Return the (x, y) coordinate for the center point of the cell that contains the specified text.  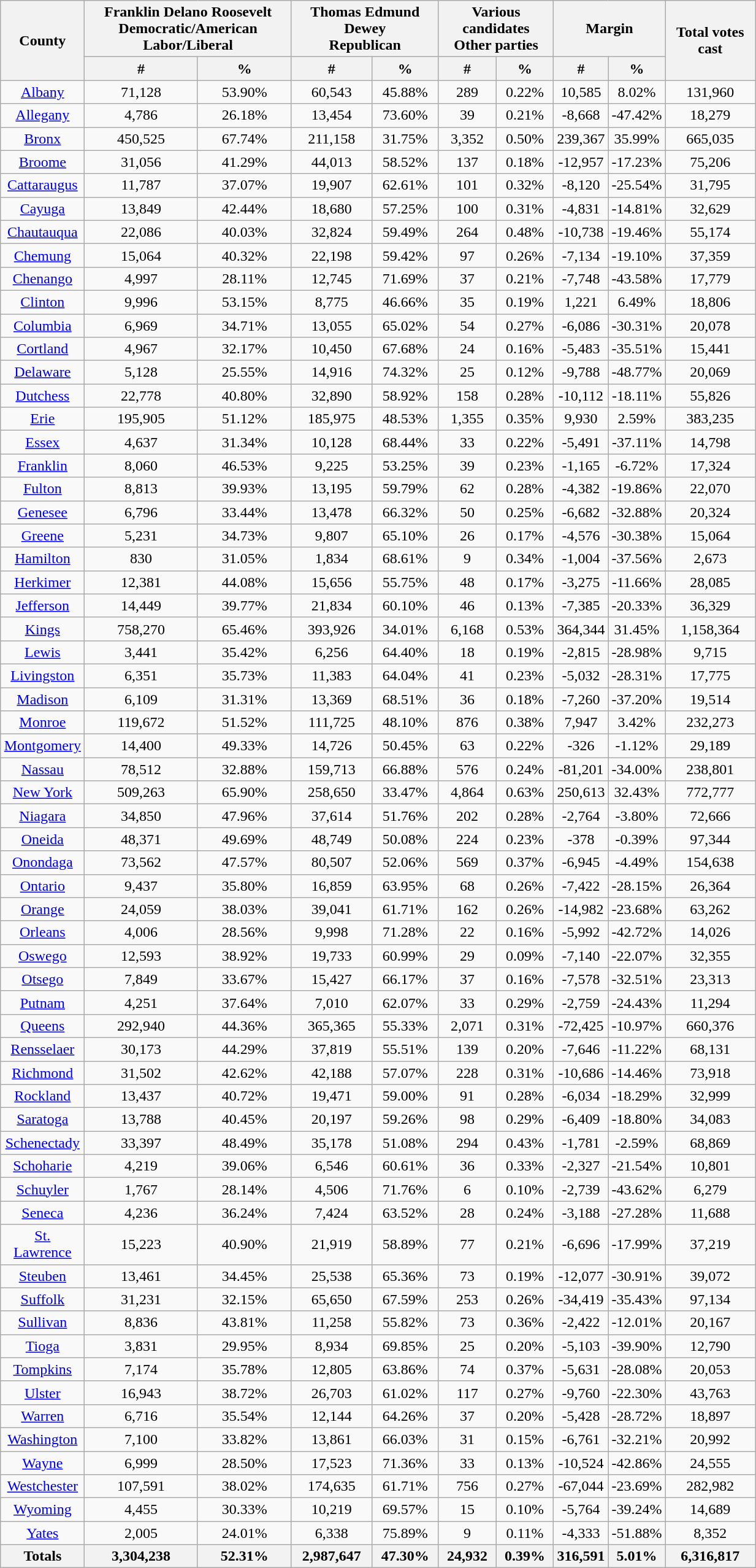
9,715 (710, 652)
71.36% (405, 1463)
17,775 (710, 675)
34,083 (710, 1120)
38.02% (244, 1486)
876 (467, 723)
34,850 (141, 816)
158 (467, 396)
35.54% (244, 1416)
17,779 (710, 279)
232,273 (710, 723)
68,131 (710, 1049)
6.49% (636, 302)
31,795 (710, 185)
Herkimer (43, 582)
13,437 (141, 1096)
131,960 (710, 92)
71.69% (405, 279)
38.72% (244, 1393)
8.02% (636, 92)
53.90% (244, 92)
28.50% (244, 1463)
-8,668 (581, 115)
22,070 (710, 489)
-23.69% (636, 1486)
4,506 (331, 1189)
40.03% (244, 232)
Westchester (43, 1486)
75.89% (405, 1533)
31.45% (636, 629)
6,546 (331, 1166)
71,128 (141, 92)
64.26% (405, 1416)
Columbia (43, 326)
62 (467, 489)
7,947 (581, 723)
St. Lawrence (43, 1244)
8,813 (141, 489)
-6,086 (581, 326)
Oswego (43, 956)
68.61% (405, 559)
58.89% (405, 1244)
9,437 (141, 886)
58.52% (405, 162)
-10,738 (581, 232)
35.99% (636, 139)
62.61% (405, 185)
49.33% (244, 746)
1,834 (331, 559)
162 (467, 909)
Total votes cast (710, 40)
Suffolk (43, 1299)
16,943 (141, 1393)
Greene (43, 536)
15,223 (141, 1244)
1,158,364 (710, 629)
569 (467, 863)
51.52% (244, 723)
9,996 (141, 302)
33.47% (405, 793)
6,999 (141, 1463)
36.24% (244, 1213)
50 (467, 512)
Oneida (43, 839)
119,672 (141, 723)
-34.00% (636, 769)
Chautauqua (43, 232)
53.15% (244, 302)
20,078 (710, 326)
0.11% (525, 1533)
44.29% (244, 1049)
7,849 (141, 979)
66.88% (405, 769)
2,005 (141, 1533)
-5,764 (581, 1510)
8,060 (141, 466)
13,454 (331, 115)
660,376 (710, 1026)
13,195 (331, 489)
-4.49% (636, 863)
13,861 (331, 1439)
-4,333 (581, 1533)
23,313 (710, 979)
15,427 (331, 979)
55,826 (710, 396)
15 (467, 1510)
-3.80% (636, 816)
185,975 (331, 419)
65.10% (405, 536)
24,059 (141, 909)
11,787 (141, 185)
59.42% (405, 255)
-1,165 (581, 466)
-22.07% (636, 956)
43.81% (244, 1323)
-30.91% (636, 1276)
Monroe (43, 723)
71.28% (405, 932)
18,897 (710, 1416)
69.57% (405, 1510)
40.45% (244, 1120)
18,279 (710, 115)
Onondaga (43, 863)
48,749 (331, 839)
Broome (43, 162)
-18.29% (636, 1096)
-39.24% (636, 1510)
Nassau (43, 769)
25.55% (244, 372)
29.95% (244, 1346)
Otsego (43, 979)
Queens (43, 1026)
228 (467, 1073)
Tompkins (43, 1369)
14,726 (331, 746)
63.86% (405, 1369)
74.32% (405, 372)
73,562 (141, 863)
-7,748 (581, 279)
-47.42% (636, 115)
250,613 (581, 793)
-5,483 (581, 349)
-19.10% (636, 255)
-6,034 (581, 1096)
40.90% (244, 1244)
51.12% (244, 419)
-30.31% (636, 326)
42.44% (244, 209)
9,998 (331, 932)
32,890 (331, 396)
80,507 (331, 863)
57.07% (405, 1073)
68,869 (710, 1143)
-32.21% (636, 1439)
365,365 (331, 1026)
-11.22% (636, 1049)
-1,004 (581, 559)
9,930 (581, 419)
Niagara (43, 816)
101 (467, 185)
55.51% (405, 1049)
2.59% (636, 419)
63.52% (405, 1213)
-6,945 (581, 863)
383,235 (710, 419)
32,824 (331, 232)
21,834 (331, 605)
8,934 (331, 1346)
830 (141, 559)
65.36% (405, 1276)
30.33% (244, 1510)
-2,422 (581, 1323)
-6,761 (581, 1439)
Allegany (43, 115)
-5,631 (581, 1369)
Chenango (43, 279)
31,056 (141, 162)
31.34% (244, 442)
Putnam (43, 1002)
-43.62% (636, 1189)
4,864 (467, 793)
-2.59% (636, 1143)
35.73% (244, 675)
19,514 (710, 699)
22,198 (331, 255)
-32.88% (636, 512)
Orleans (43, 932)
64.04% (405, 675)
-4,576 (581, 536)
37,359 (710, 255)
-7,140 (581, 956)
46.66% (405, 302)
40.80% (244, 396)
-35.51% (636, 349)
-43.58% (636, 279)
20,053 (710, 1369)
-18.80% (636, 1120)
65.90% (244, 793)
-6,409 (581, 1120)
0.34% (525, 559)
-22.30% (636, 1393)
-10,686 (581, 1073)
Wyoming (43, 1510)
0.25% (525, 512)
289 (467, 92)
39,072 (710, 1276)
53.25% (405, 466)
-6.72% (636, 466)
5,231 (141, 536)
38.03% (244, 909)
253 (467, 1299)
Washington (43, 1439)
0.36% (525, 1323)
20,167 (710, 1323)
-5,992 (581, 932)
Cayuga (43, 209)
48 (467, 582)
36,329 (710, 605)
117 (467, 1393)
46 (467, 605)
33.44% (244, 512)
62.07% (405, 1002)
756 (467, 1486)
-6,682 (581, 512)
16,859 (331, 886)
28,085 (710, 582)
-35.43% (636, 1299)
-32.51% (636, 979)
6,351 (141, 675)
-28.31% (636, 675)
47.96% (244, 816)
174,635 (331, 1486)
0.50% (525, 139)
-8,120 (581, 185)
8,352 (710, 1533)
12,593 (141, 956)
-378 (581, 839)
316,591 (581, 1556)
31.31% (244, 699)
Montgomery (43, 746)
Yates (43, 1533)
10,128 (331, 442)
Livingston (43, 675)
52.06% (405, 863)
Delaware (43, 372)
Fulton (43, 489)
4,251 (141, 1002)
73.60% (405, 115)
67.59% (405, 1299)
60.10% (405, 605)
195,905 (141, 419)
-37.56% (636, 559)
20,992 (710, 1439)
44.36% (244, 1026)
-28.72% (636, 1416)
73,918 (710, 1073)
6,109 (141, 699)
258,650 (331, 793)
-51.88% (636, 1533)
20,197 (331, 1120)
28.14% (244, 1189)
0.48% (525, 232)
35.42% (244, 652)
5,128 (141, 372)
-30.38% (636, 536)
-5,103 (581, 1346)
10,450 (331, 349)
9,807 (331, 536)
450,525 (141, 139)
Hamilton (43, 559)
-42.72% (636, 932)
-28.98% (636, 652)
2,987,647 (331, 1556)
9,225 (331, 466)
65.46% (244, 629)
-72,425 (581, 1026)
20,069 (710, 372)
12,745 (331, 279)
50.08% (405, 839)
-19.46% (636, 232)
238,801 (710, 769)
14,689 (710, 1510)
66.32% (405, 512)
28 (467, 1213)
39,041 (331, 909)
0.39% (525, 1556)
-14.46% (636, 1073)
Cattaraugus (43, 185)
67.68% (405, 349)
31,231 (141, 1299)
Bronx (43, 139)
Schuyler (43, 1189)
3,304,238 (141, 1556)
Margin (609, 29)
Seneca (43, 1213)
-1.12% (636, 746)
1,767 (141, 1189)
-7,134 (581, 255)
37,614 (331, 816)
-5,428 (581, 1416)
26,364 (710, 886)
32.17% (244, 349)
44.08% (244, 582)
8,775 (331, 302)
6,256 (331, 652)
18,806 (710, 302)
46.53% (244, 466)
Rockland (43, 1096)
35 (467, 302)
13,849 (141, 209)
139 (467, 1049)
-10.97% (636, 1026)
-9,788 (581, 372)
43,763 (710, 1393)
6,969 (141, 326)
11,688 (710, 1213)
154,638 (710, 863)
Essex (43, 442)
68.44% (405, 442)
111,725 (331, 723)
32,999 (710, 1096)
6 (467, 1189)
14,798 (710, 442)
4,967 (141, 349)
35.78% (244, 1369)
-37.11% (636, 442)
11,383 (331, 675)
15,441 (710, 349)
364,344 (581, 629)
-7,422 (581, 886)
34.01% (405, 629)
6,316,817 (710, 1556)
211,158 (331, 139)
-12,077 (581, 1276)
66.17% (405, 979)
24 (467, 349)
1,221 (581, 302)
13,055 (331, 326)
26.18% (244, 115)
Cortland (43, 349)
65.02% (405, 326)
52.31% (244, 1556)
60,543 (331, 92)
Rensselaer (43, 1049)
0.35% (525, 419)
Warren (43, 1416)
11,294 (710, 1002)
34.45% (244, 1276)
Sullivan (43, 1323)
100 (467, 209)
-39.90% (636, 1346)
665,035 (710, 139)
91 (467, 1096)
28.56% (244, 932)
202 (467, 816)
48,371 (141, 839)
37.07% (244, 185)
6,279 (710, 1189)
63,262 (710, 909)
4,219 (141, 1166)
-12.01% (636, 1323)
-7,646 (581, 1049)
24.01% (244, 1533)
14,026 (710, 932)
Steuben (43, 1276)
51.08% (405, 1143)
New York (43, 793)
5.01% (636, 1556)
-27.28% (636, 1213)
71.76% (405, 1189)
3,831 (141, 1346)
-81,201 (581, 769)
55.82% (405, 1323)
40.32% (244, 255)
13,788 (141, 1120)
97,344 (710, 839)
55.75% (405, 582)
66.03% (405, 1439)
19,907 (331, 185)
48.53% (405, 419)
67.74% (244, 139)
-24.43% (636, 1002)
32.15% (244, 1299)
-20.33% (636, 605)
0.53% (525, 629)
-11.66% (636, 582)
Wayne (43, 1463)
264 (467, 232)
6,338 (331, 1533)
294 (467, 1143)
4,997 (141, 279)
78,512 (141, 769)
292,940 (141, 1026)
64.40% (405, 652)
Various candidatesOther parties (496, 29)
57.25% (405, 209)
59.00% (405, 1096)
107,591 (141, 1486)
-7,260 (581, 699)
32,629 (710, 209)
32,355 (710, 956)
13,369 (331, 699)
72,666 (710, 816)
22,778 (141, 396)
59.26% (405, 1120)
0.43% (525, 1143)
-0.39% (636, 839)
576 (467, 769)
-2,759 (581, 1002)
47.57% (244, 863)
-14,982 (581, 909)
-9,760 (581, 1393)
Saratoga (43, 1120)
Madison (43, 699)
-326 (581, 746)
63 (467, 746)
-28.08% (636, 1369)
34.71% (244, 326)
45.88% (405, 92)
7,174 (141, 1369)
59.79% (405, 489)
42.62% (244, 1073)
Ulster (43, 1393)
26,703 (331, 1393)
-7,578 (581, 979)
12,790 (710, 1346)
39.93% (244, 489)
22 (467, 932)
-19.86% (636, 489)
4,455 (141, 1510)
-17.99% (636, 1244)
39.06% (244, 1166)
32.88% (244, 769)
13,461 (141, 1276)
-14.81% (636, 209)
0.12% (525, 372)
-5,491 (581, 442)
50.45% (405, 746)
19,733 (331, 956)
6,168 (467, 629)
31,502 (141, 1073)
8,836 (141, 1323)
509,263 (141, 793)
20,324 (710, 512)
Schenectady (43, 1143)
33,397 (141, 1143)
Chemung (43, 255)
12,381 (141, 582)
Orange (43, 909)
Albany (43, 92)
40.72% (244, 1096)
7,100 (141, 1439)
48.10% (405, 723)
772,777 (710, 793)
Schoharie (43, 1166)
Genesee (43, 512)
37.64% (244, 1002)
2,071 (467, 1026)
6,716 (141, 1416)
14,400 (141, 746)
24,555 (710, 1463)
55,174 (710, 232)
97,134 (710, 1299)
6,796 (141, 512)
Lewis (43, 652)
37,819 (331, 1049)
49.69% (244, 839)
Totals (43, 1556)
18 (467, 652)
-23.68% (636, 909)
97 (467, 255)
68 (467, 886)
11,258 (331, 1323)
2,673 (710, 559)
13,478 (331, 512)
19,471 (331, 1096)
47.30% (405, 1556)
Franklin Delano RooseveltDemocratic/American Labor/Liberal (188, 29)
4,637 (141, 442)
77 (467, 1244)
-18.11% (636, 396)
7,424 (331, 1213)
35,178 (331, 1143)
33.67% (244, 979)
22,086 (141, 232)
3,352 (467, 139)
-21.54% (636, 1166)
758,270 (141, 629)
-67,044 (581, 1486)
3,441 (141, 652)
137 (467, 162)
14,916 (331, 372)
-4,382 (581, 489)
0.33% (525, 1166)
159,713 (331, 769)
42,188 (331, 1073)
County (43, 40)
63.95% (405, 886)
61.02% (405, 1393)
4,006 (141, 932)
224 (467, 839)
10,801 (710, 1166)
33.82% (244, 1439)
17,324 (710, 466)
-3,188 (581, 1213)
60.99% (405, 956)
21,919 (331, 1244)
98 (467, 1120)
0.15% (525, 1439)
-12,957 (581, 162)
12,805 (331, 1369)
1,355 (467, 419)
Richmond (43, 1073)
3.42% (636, 723)
18,680 (331, 209)
0.32% (525, 185)
26 (467, 536)
-37.20% (636, 699)
Franklin (43, 466)
41.29% (244, 162)
38.92% (244, 956)
-6,696 (581, 1244)
-48.77% (636, 372)
31.75% (405, 139)
10,585 (581, 92)
Erie (43, 419)
-10,112 (581, 396)
75,206 (710, 162)
12,144 (331, 1416)
55.33% (405, 1026)
393,926 (331, 629)
-5,032 (581, 675)
7,010 (331, 1002)
-28.15% (636, 886)
Jefferson (43, 605)
35.80% (244, 886)
30,173 (141, 1049)
41 (467, 675)
-2,815 (581, 652)
-25.54% (636, 185)
-2,764 (581, 816)
25,538 (331, 1276)
4,786 (141, 115)
17,523 (331, 1463)
-42.86% (636, 1463)
Dutchess (43, 396)
39.77% (244, 605)
44,013 (331, 162)
-7,385 (581, 605)
14,449 (141, 605)
32.43% (636, 793)
0.63% (525, 793)
65,650 (331, 1299)
-1,781 (581, 1143)
-34,419 (581, 1299)
-2,327 (581, 1166)
0.38% (525, 723)
-17.23% (636, 162)
-3,275 (581, 582)
58.92% (405, 396)
282,982 (710, 1486)
Tioga (43, 1346)
Ontario (43, 886)
29,189 (710, 746)
60.61% (405, 1166)
51.76% (405, 816)
48.49% (244, 1143)
29 (467, 956)
24,932 (467, 1556)
28.11% (244, 279)
0.09% (525, 956)
4,236 (141, 1213)
54 (467, 326)
59.49% (405, 232)
-10,524 (581, 1463)
10,219 (331, 1510)
34.73% (244, 536)
Kings (43, 629)
37,219 (710, 1244)
-4,831 (581, 209)
Thomas Edmund DeweyRepublican (365, 29)
239,367 (581, 139)
Clinton (43, 302)
31.05% (244, 559)
69.85% (405, 1346)
-2,739 (581, 1189)
15,656 (331, 582)
68.51% (405, 699)
74 (467, 1369)
31 (467, 1439)
